Capture the cell that displays the provided text and extract its [X, Y] central coordinate. 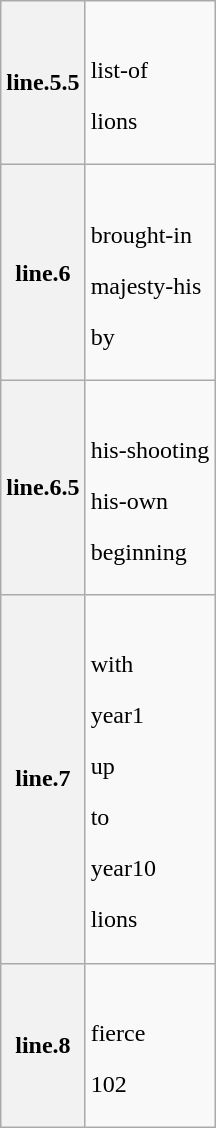
line.6 [43, 272]
brought-in majesty-his by [150, 272]
fierce 102 [150, 1045]
line.6.5 [43, 488]
line.8 [43, 1045]
line.5.5 [43, 83]
list-of lions [150, 83]
line.7 [43, 779]
with year1 up to year10 lions [150, 779]
his-shooting his-own beginning [150, 488]
